Extract the (x, y) coordinate from the center of the cell holding the provided text.  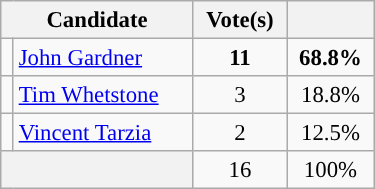
John Gardner (103, 58)
68.8% (331, 58)
2 (240, 133)
Vincent Tarzia (103, 133)
3 (240, 95)
18.8% (331, 95)
12.5% (331, 133)
Vote(s) (240, 20)
100% (331, 170)
11 (240, 58)
Tim Whetstone (103, 95)
16 (240, 170)
Candidate (98, 20)
